Pinpoint the cell where the given text exists, returning its [X, Y] midpoint coordinate. 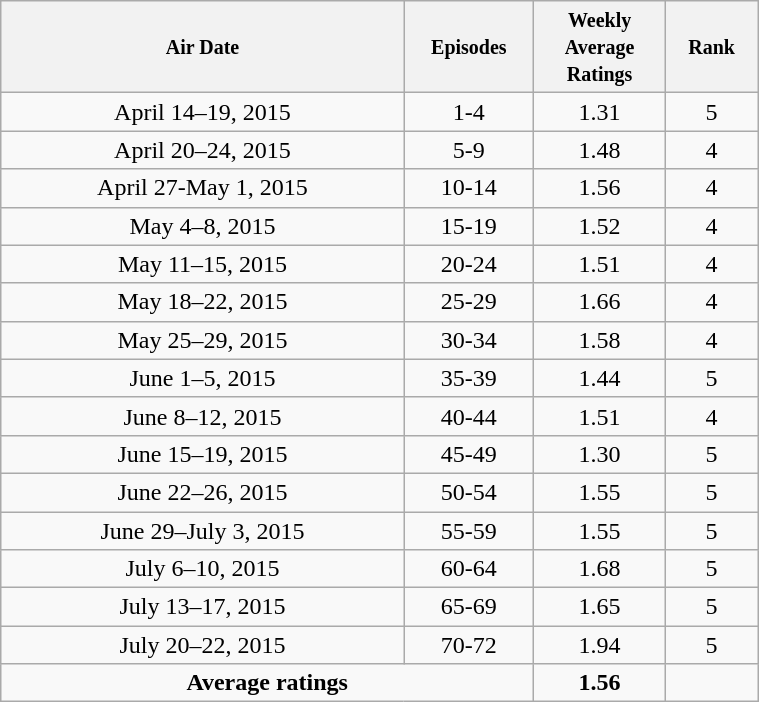
May 25–29, 2015 [202, 340]
20-24 [468, 264]
5-9 [468, 150]
July 20–22, 2015 [202, 645]
1.31 [600, 112]
Air Date [202, 47]
40-44 [468, 416]
1.65 [600, 607]
June 29–July 3, 2015 [202, 531]
April 14–19, 2015 [202, 112]
10-14 [468, 188]
50-54 [468, 492]
Episodes [468, 47]
1.30 [600, 454]
1.58 [600, 340]
70-72 [468, 645]
1.66 [600, 302]
1-4 [468, 112]
May 18–22, 2015 [202, 302]
55-59 [468, 531]
45-49 [468, 454]
Average ratings [268, 683]
May 4–8, 2015 [202, 226]
35-39 [468, 378]
Rank [712, 47]
June 15–19, 2015 [202, 454]
June 8–12, 2015 [202, 416]
15-19 [468, 226]
65-69 [468, 607]
July 6–10, 2015 [202, 569]
1.68 [600, 569]
1.44 [600, 378]
July 13–17, 2015 [202, 607]
1.48 [600, 150]
60-64 [468, 569]
June 22–26, 2015 [202, 492]
April 27-May 1, 2015 [202, 188]
Weekly Average Ratings [600, 47]
30-34 [468, 340]
1.52 [600, 226]
June 1–5, 2015 [202, 378]
May 11–15, 2015 [202, 264]
April 20–24, 2015 [202, 150]
1.94 [600, 645]
25-29 [468, 302]
